Pinpoint the cell where the given text exists, returning its [X, Y] midpoint coordinate. 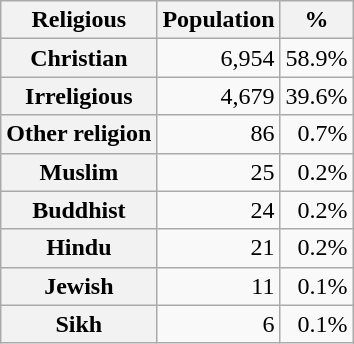
24 [218, 210]
25 [218, 172]
39.6% [316, 96]
58.9% [316, 58]
Other religion [79, 134]
Muslim [79, 172]
Irreligious [79, 96]
6,954 [218, 58]
86 [218, 134]
% [316, 20]
4,679 [218, 96]
Hindu [79, 248]
Sikh [79, 324]
0.7% [316, 134]
11 [218, 286]
21 [218, 248]
Religious [79, 20]
Population [218, 20]
Jewish [79, 286]
Buddhist [79, 210]
Christian [79, 58]
6 [218, 324]
